Search for the cell housing the specified text and yield its [x, y] center coordinate. 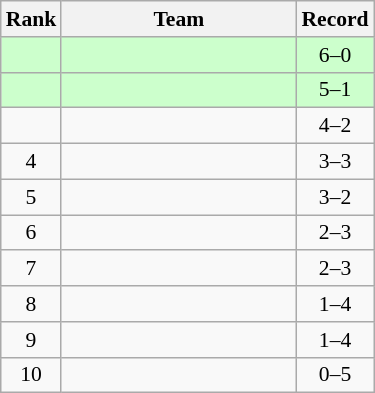
8 [32, 304]
3–2 [334, 197]
5–1 [334, 90]
10 [32, 375]
3–3 [334, 162]
4 [32, 162]
6 [32, 233]
5 [32, 197]
Record [334, 19]
9 [32, 340]
6–0 [334, 55]
0–5 [334, 375]
Rank [32, 19]
4–2 [334, 126]
7 [32, 269]
Team [178, 19]
